Provide the (x, y) coordinate of the cell's center where the given text is located.  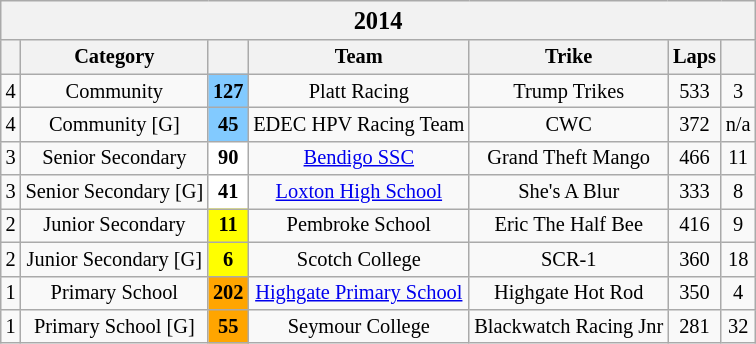
Eric The Half Bee (568, 225)
55 (228, 326)
Trump Trikes (568, 91)
Primary School (114, 293)
Community [G] (114, 124)
CWC (568, 124)
372 (694, 124)
n/a (738, 124)
She's A Blur (568, 192)
SCR-1 (568, 259)
Senior Secondary [G] (114, 192)
Scotch College (358, 259)
333 (694, 192)
EDEC HPV Racing Team (358, 124)
90 (228, 158)
Highgate Primary School (358, 293)
32 (738, 326)
45 (228, 124)
8 (738, 192)
6 (228, 259)
Platt Racing (358, 91)
Junior Secondary [G] (114, 259)
Junior Secondary (114, 225)
Primary School [G] (114, 326)
Seymour College (358, 326)
466 (694, 158)
Bendigo SSC (358, 158)
Grand Theft Mango (568, 158)
18 (738, 259)
416 (694, 225)
Category (114, 57)
Team (358, 57)
9 (738, 225)
41 (228, 192)
360 (694, 259)
Pembroke School (358, 225)
Blackwatch Racing Jnr (568, 326)
Laps (694, 57)
281 (694, 326)
350 (694, 293)
202 (228, 293)
Community (114, 91)
Highgate Hot Rod (568, 293)
Trike (568, 57)
127 (228, 91)
2014 (378, 20)
533 (694, 91)
Senior Secondary (114, 158)
Loxton High School (358, 192)
